Find where the given text appears and provide that cell's center as (X, Y) coordinate. 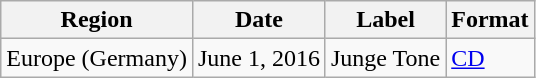
Region (97, 20)
Date (258, 20)
Europe (Germany) (97, 58)
Format (490, 20)
Label (385, 20)
Junge Tone (385, 58)
June 1, 2016 (258, 58)
CD (490, 58)
